Extract the (X, Y) coordinate from the center of the cell holding the provided text.  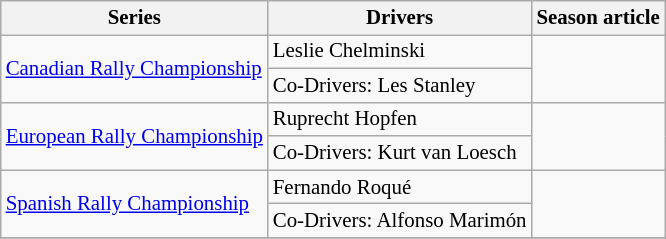
Series (134, 18)
Co-Drivers: Kurt van Loesch (400, 153)
Ruprecht Hopfen (400, 119)
Spanish Rally Championship (134, 204)
Canadian Rally Championship (134, 68)
Drivers (400, 18)
Leslie Chelminski (400, 51)
Fernando Roqué (400, 187)
Co-Drivers: Alfonso Marimón (400, 221)
European Rally Championship (134, 136)
Co-Drivers: Les Stanley (400, 85)
Season article (598, 18)
